Provide the (x, y) coordinate of the cell's center where the given text is located.  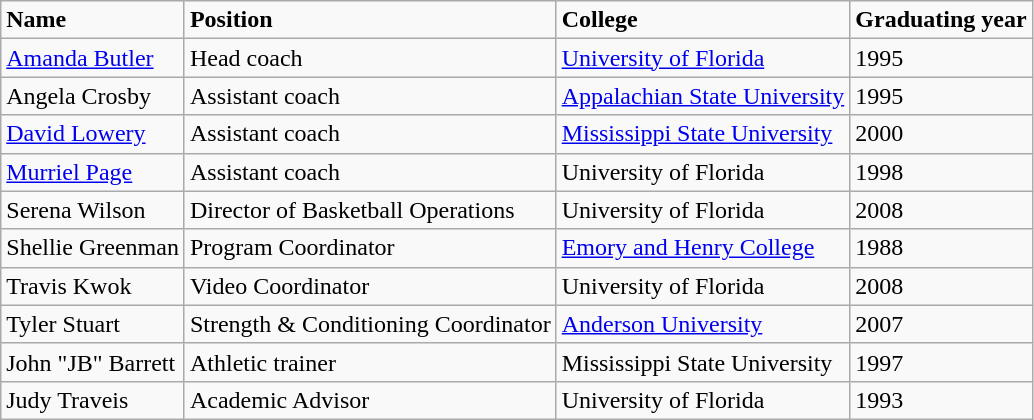
1997 (941, 362)
Amanda Butler (93, 58)
Emory and Henry College (703, 248)
Name (93, 20)
Murriel Page (93, 172)
2007 (941, 324)
Tyler Stuart (93, 324)
Graduating year (941, 20)
Travis Kwok (93, 286)
1998 (941, 172)
Athletic trainer (370, 362)
Judy Traveis (93, 400)
Shellie Greenman (93, 248)
Position (370, 20)
2000 (941, 134)
Academic Advisor (370, 400)
Anderson University (703, 324)
John "JB" Barrett (93, 362)
Head coach (370, 58)
Program Coordinator (370, 248)
Angela Crosby (93, 96)
Appalachian State University (703, 96)
College (703, 20)
David Lowery (93, 134)
Director of Basketball Operations (370, 210)
1993 (941, 400)
Serena Wilson (93, 210)
Strength & Conditioning Coordinator (370, 324)
Video Coordinator (370, 286)
1988 (941, 248)
